Search for the cell housing the specified text and yield its (X, Y) center coordinate. 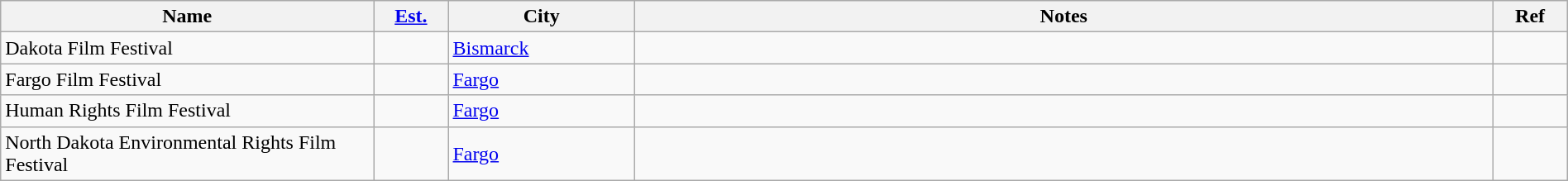
Ref (1530, 17)
City (542, 17)
Name (187, 17)
Human Rights Film Festival (187, 111)
Est. (411, 17)
Bismarck (542, 48)
Notes (1064, 17)
Fargo Film Festival (187, 79)
North Dakota Environmental Rights Film Festival (187, 154)
Dakota Film Festival (187, 48)
